Capture the cell that displays the provided text and extract its (x, y) central coordinate. 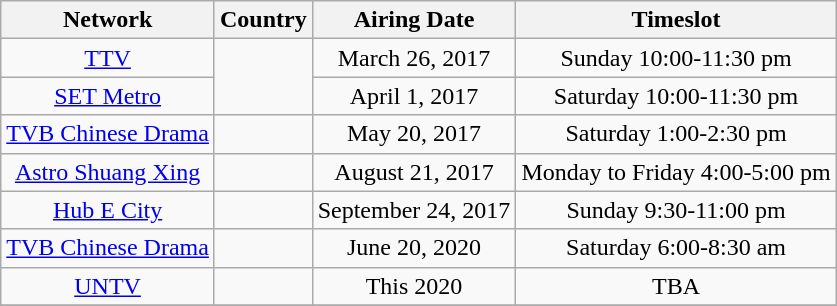
UNTV (108, 286)
March 26, 2017 (414, 58)
May 20, 2017 (414, 134)
TBA (676, 286)
Hub E City (108, 210)
September 24, 2017 (414, 210)
April 1, 2017 (414, 96)
SET Metro (108, 96)
June 20, 2020 (414, 248)
Airing Date (414, 20)
Sunday 9:30-11:00 pm (676, 210)
Monday to Friday 4:00-5:00 pm (676, 172)
Network (108, 20)
Saturday 10:00-11:30 pm (676, 96)
August 21, 2017 (414, 172)
Astro Shuang Xing (108, 172)
This 2020 (414, 286)
TTV (108, 58)
Saturday 6:00-8:30 am (676, 248)
Sunday 10:00-11:30 pm (676, 58)
Country (263, 20)
Saturday 1:00-2:30 pm (676, 134)
Timeslot (676, 20)
